Capture the cell that displays the provided text and extract its (X, Y) central coordinate. 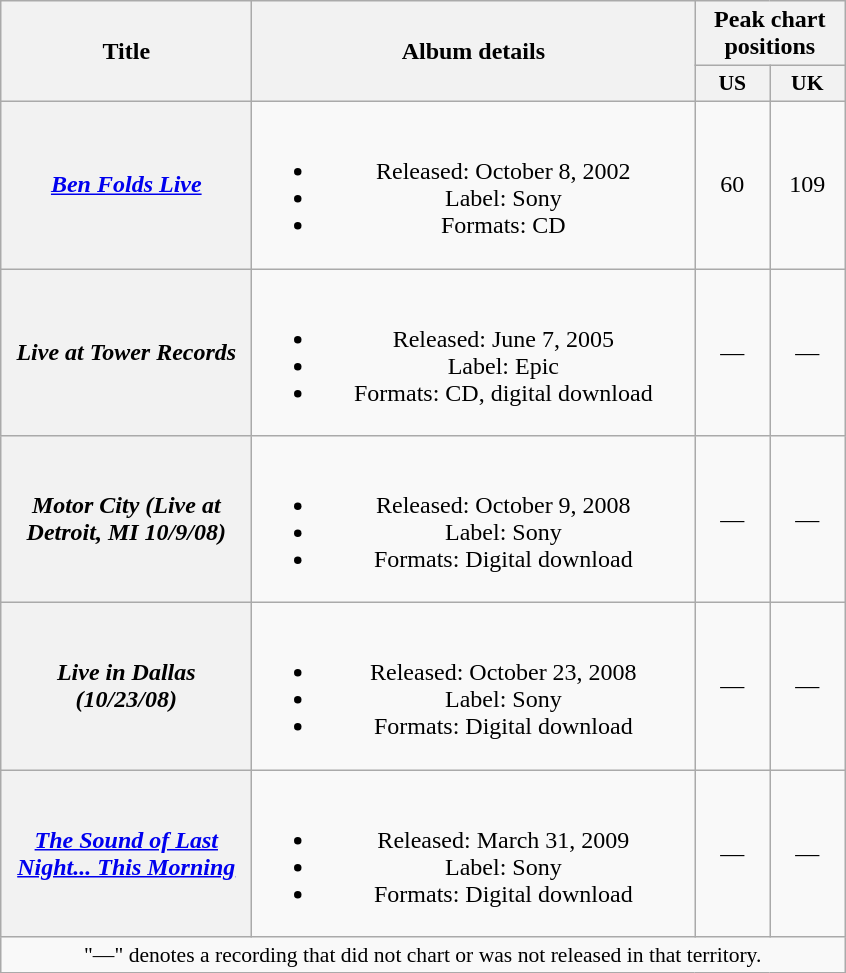
Released: October 23, 2008Label: SonyFormats: Digital download (474, 686)
Released: October 9, 2008Label: SonyFormats: Digital download (474, 520)
Live in Dallas (10/23/08) (126, 686)
Peak chart positions (770, 34)
Ben Folds Live (126, 184)
Live at Tower Records (126, 352)
Album details (474, 52)
60 (732, 184)
Motor City (Live at Detroit, MI 10/9/08) (126, 520)
109 (808, 184)
UK (808, 84)
Title (126, 52)
Released: June 7, 2005Label: EpicFormats: CD, digital download (474, 352)
Released: October 8, 2002Label: SonyFormats: CD (474, 184)
"—" denotes a recording that did not chart or was not released in that territory. (423, 955)
The Sound of Last Night... This Morning (126, 854)
US (732, 84)
Released: March 31, 2009Label: SonyFormats: Digital download (474, 854)
